Return the (X, Y) coordinate for the center point of the cell that contains the specified text.  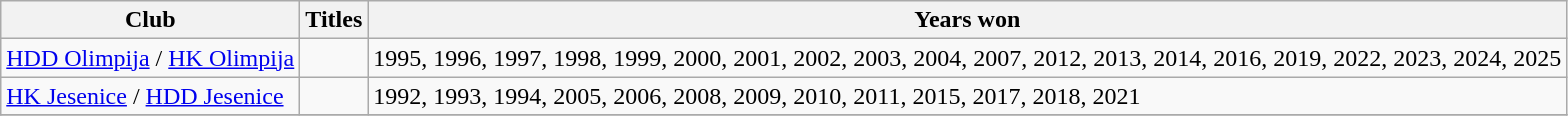
1992, 1993, 1994, 2005, 2006, 2008, 2009, 2010, 2011, 2015, 2017, 2018, 2021 (968, 96)
HK Jesenice / HDD Jesenice (150, 96)
Club (150, 20)
HDD Olimpija / HK Olimpija (150, 58)
Titles (334, 20)
Years won (968, 20)
1995, 1996, 1997, 1998, 1999, 2000, 2001, 2002, 2003, 2004, 2007, 2012, 2013, 2014, 2016, 2019, 2022, 2023, 2024, 2025 (968, 58)
